Locate the cell with the specified text and output its [x, y] center coordinate. 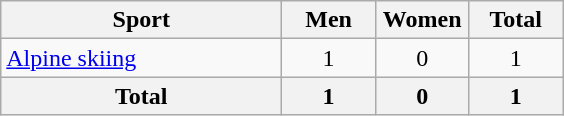
Alpine skiing [142, 58]
Sport [142, 20]
Women [422, 20]
Men [329, 20]
